Scan for the cell matching the given text and deliver its (X, Y) coordinate at center. 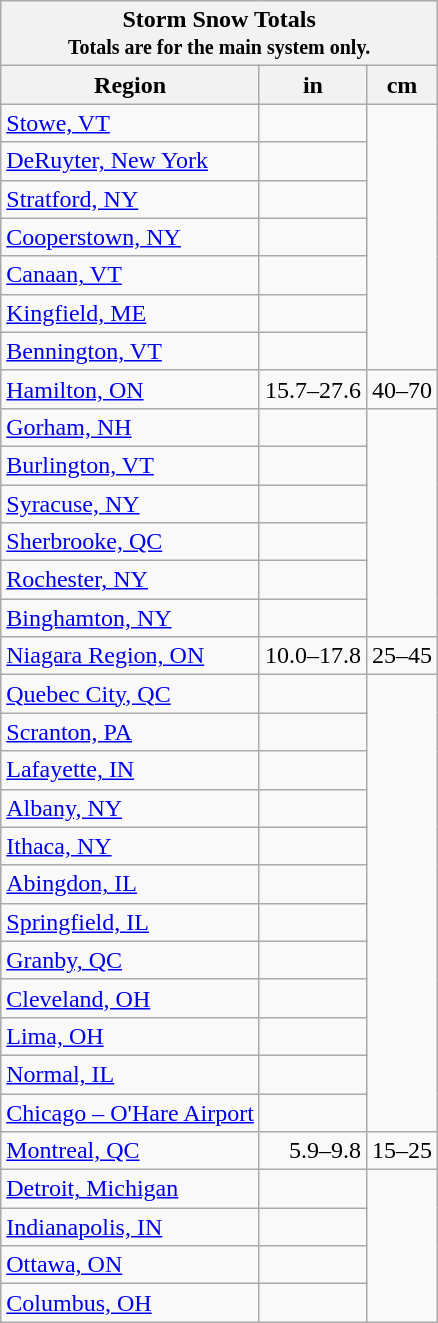
in (312, 85)
10.0–17.8 (312, 656)
Montreal, QC (130, 1151)
Region (130, 85)
cm (402, 85)
Ithaca, NY (130, 846)
Cooperstown, NY (130, 237)
Storm Snow TotalsTotals are for the main system only. (220, 34)
Springfield, IL (130, 922)
Lima, OH (130, 1036)
Granby, QC (130, 960)
Burlington, VT (130, 465)
Gorham, NH (130, 427)
Albany, NY (130, 808)
Stowe, VT (130, 123)
Columbus, OH (130, 1303)
40–70 (402, 389)
Sherbrooke, QC (130, 542)
Niagara Region, ON (130, 656)
Ottawa, ON (130, 1265)
15–25 (402, 1151)
Indianapolis, IN (130, 1227)
Syracuse, NY (130, 503)
Stratford, NY (130, 199)
Cleveland, OH (130, 998)
Normal, IL (130, 1074)
DeRuyter, New York (130, 161)
5.9–9.8 (312, 1151)
Hamilton, ON (130, 389)
Kingfield, ME (130, 313)
Canaan, VT (130, 275)
Lafayette, IN (130, 770)
Chicago – O'Hare Airport (130, 1113)
Abingdon, IL (130, 884)
Binghamton, NY (130, 618)
25–45 (402, 656)
Rochester, NY (130, 580)
15.7–27.6 (312, 389)
Detroit, Michigan (130, 1189)
Bennington, VT (130, 351)
Quebec City, QC (130, 694)
Scranton, PA (130, 732)
